Provide the [x, y] coordinate of the cell's center where the given text is located.  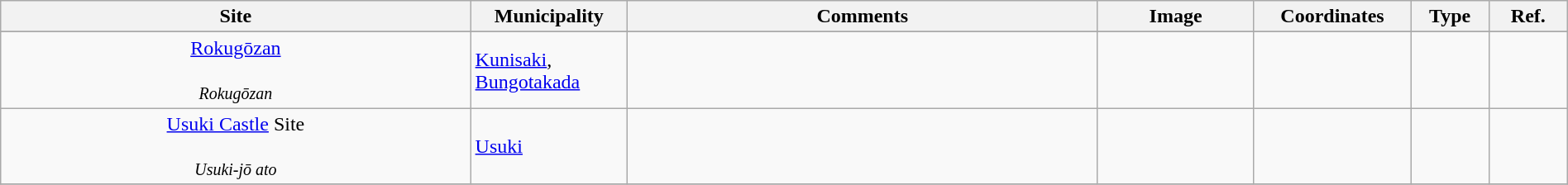
Site [236, 17]
RokugōzanRokugōzan [236, 70]
Type [1451, 17]
Coordinates [1331, 17]
Image [1176, 17]
Usuki Castle SiteUsuki-jō ato [236, 146]
Ref. [1528, 17]
Comments [863, 17]
Usuki [549, 146]
Municipality [549, 17]
Kunisaki, Bungotakada [549, 70]
